Locate the cell with the specified text and output its [x, y] center coordinate. 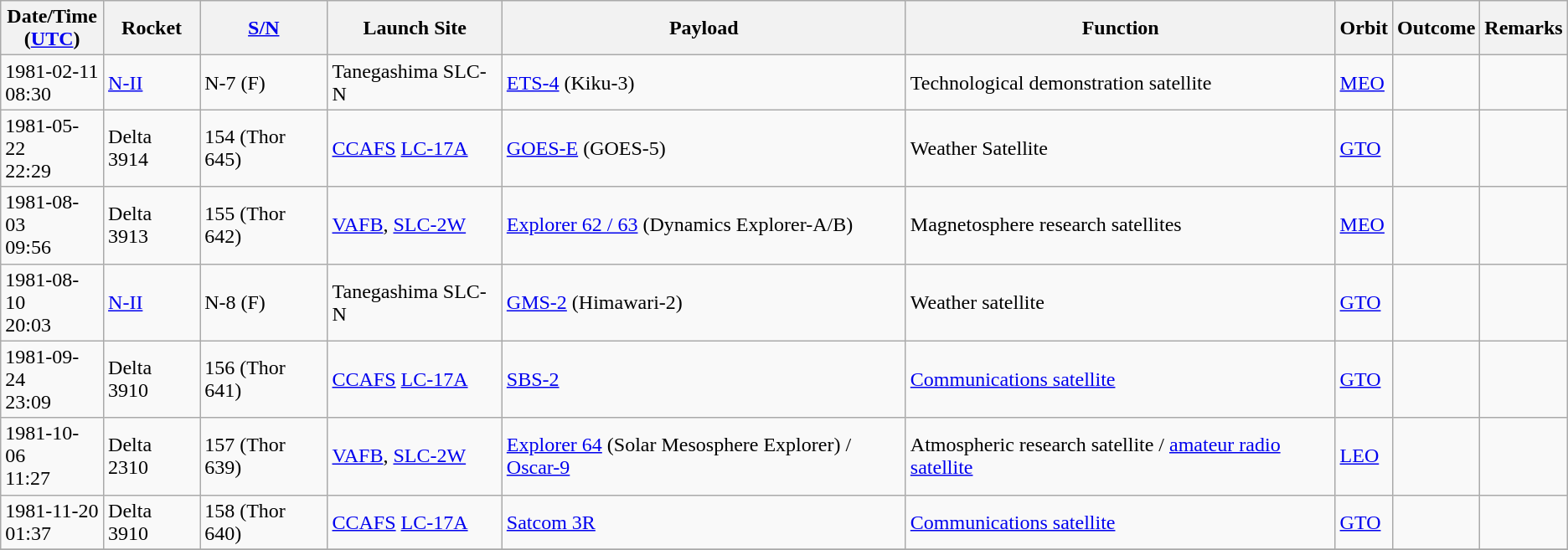
1981-05-2222:29 [52, 148]
1981-02-1108:30 [52, 82]
154 (Thor 645) [264, 148]
Date/Time(UTC) [52, 28]
SBS-2 [704, 379]
1981-11-2001:37 [52, 522]
Payload [704, 28]
LEO [1364, 456]
Explorer 64 (Solar Mesosphere Explorer) / Oscar-9 [704, 456]
N-8 (F) [264, 302]
1981-09-2423:09 [52, 379]
GOES-E (GOES-5) [704, 148]
Delta 3914 [152, 148]
Magnetosphere research satellites [1121, 225]
157 (Thor 639) [264, 456]
1981-10-0611:27 [52, 456]
N-7 (F) [264, 82]
Atmospheric research satellite / amateur radio satellite [1121, 456]
GMS-2 (Himawari-2) [704, 302]
156 (Thor 641) [264, 379]
Technological demonstration satellite [1121, 82]
Delta 2310 [152, 456]
Function [1121, 28]
1981-08-0309:56 [52, 225]
Weather satellite [1121, 302]
Rocket [152, 28]
Explorer 62 / 63 (Dynamics Explorer-A/B) [704, 225]
1981-08-1020:03 [52, 302]
ETS-4 (Kiku-3) [704, 82]
Delta 3913 [152, 225]
Weather Satellite [1121, 148]
155 (Thor 642) [264, 225]
Outcome [1436, 28]
158 (Thor 640) [264, 522]
Launch Site [415, 28]
Remarks [1524, 28]
S/N [264, 28]
Orbit [1364, 28]
Satcom 3R [704, 522]
